Determine the (x, y) coordinate at the center of the cell enclosing the given text.  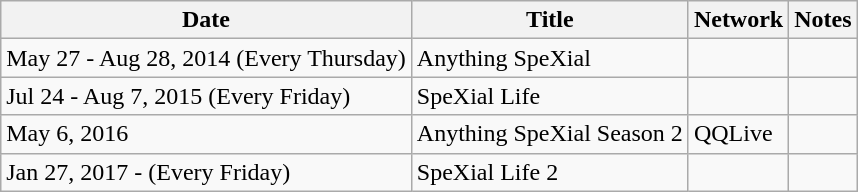
Jan 27, 2017 - (Every Friday) (206, 172)
Title (550, 20)
SpeXial Life 2 (550, 172)
Network (738, 20)
Anything SpeXial (550, 58)
Date (206, 20)
May 27 - Aug 28, 2014 (Every Thursday) (206, 58)
SpeXial Life (550, 96)
May 6, 2016 (206, 134)
Jul 24 - Aug 7, 2015 (Every Friday) (206, 96)
Anything SpeXial Season 2 (550, 134)
Notes (823, 20)
QQLive (738, 134)
